Output the [X, Y] coordinate of the center of the cell containing the given text.  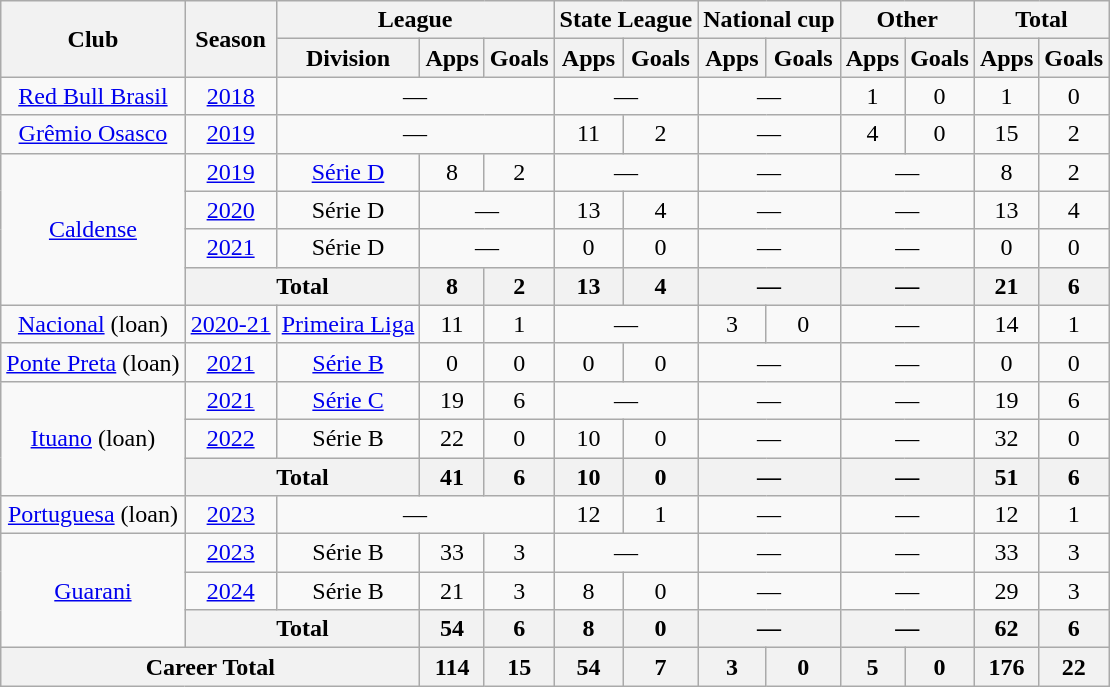
Série C [348, 400]
62 [1006, 629]
League [415, 20]
Primeira Liga [348, 324]
Career Total [210, 667]
Nacional (loan) [93, 324]
5 [872, 667]
32 [1006, 438]
51 [1006, 477]
Season [230, 39]
Ituano (loan) [93, 438]
2018 [230, 96]
2020-21 [230, 324]
7 [660, 667]
2022 [230, 438]
29 [1006, 591]
Caldense [93, 229]
Red Bull Brasil [93, 96]
176 [1006, 667]
Division [348, 58]
2020 [230, 210]
Club [93, 39]
Guarani [93, 591]
Grêmio Osasco [93, 134]
Portuguesa (loan) [93, 515]
41 [452, 477]
National cup [769, 20]
2024 [230, 591]
State League [626, 20]
Other [907, 20]
14 [1006, 324]
114 [452, 667]
Ponte Preta (loan) [93, 362]
